Return the (X, Y) coordinate for the center point of the cell that contains the specified text.  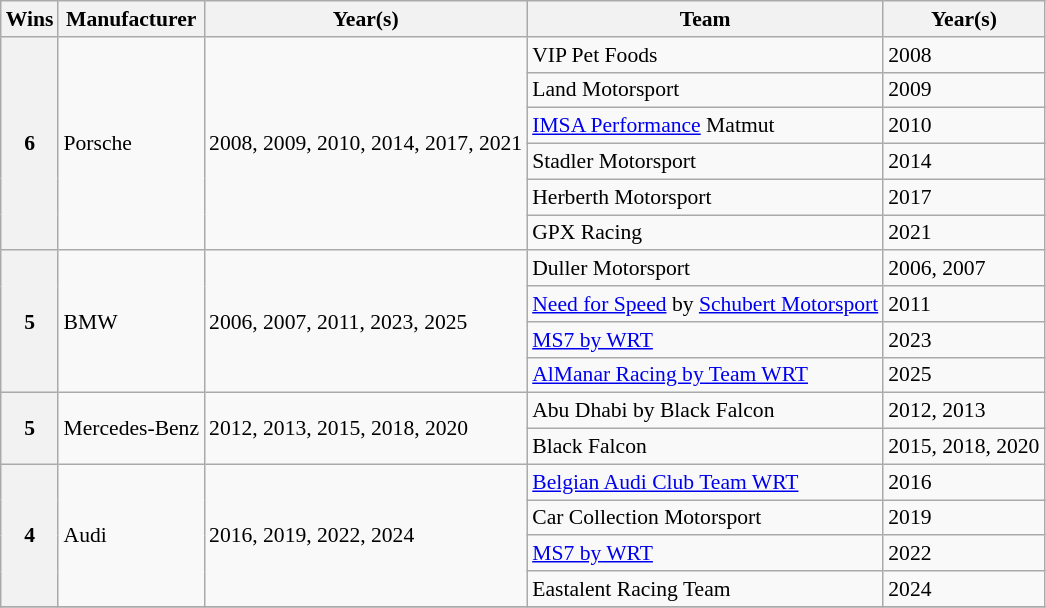
Stadler Motorsport (705, 162)
2015, 2018, 2020 (964, 447)
2024 (964, 589)
2019 (964, 518)
2016, 2019, 2022, 2024 (366, 535)
2008 (964, 55)
2006, 2007 (964, 269)
Team (705, 19)
2008, 2009, 2010, 2014, 2017, 2021 (366, 144)
Porsche (131, 144)
Car Collection Motorsport (705, 518)
2017 (964, 197)
2012, 2013 (964, 411)
6 (30, 144)
2014 (964, 162)
2012, 2013, 2015, 2018, 2020 (366, 428)
4 (30, 535)
2016 (964, 482)
Belgian Audi Club Team WRT (705, 482)
Land Motorsport (705, 90)
Duller Motorsport (705, 269)
2009 (964, 90)
2006, 2007, 2011, 2023, 2025 (366, 322)
Mercedes-Benz (131, 428)
Eastalent Racing Team (705, 589)
VIP Pet Foods (705, 55)
Herberth Motorsport (705, 197)
Need for Speed by Schubert Motorsport (705, 304)
Abu Dhabi by Black Falcon (705, 411)
Audi (131, 535)
Manufacturer (131, 19)
Wins (30, 19)
AlManar Racing by Team WRT (705, 375)
2021 (964, 233)
2011 (964, 304)
2022 (964, 554)
2025 (964, 375)
BMW (131, 322)
2010 (964, 126)
IMSA Performance Matmut (705, 126)
GPX Racing (705, 233)
2023 (964, 340)
Black Falcon (705, 447)
